Determine the (X, Y) coordinate at the center of the cell enclosing the given text.  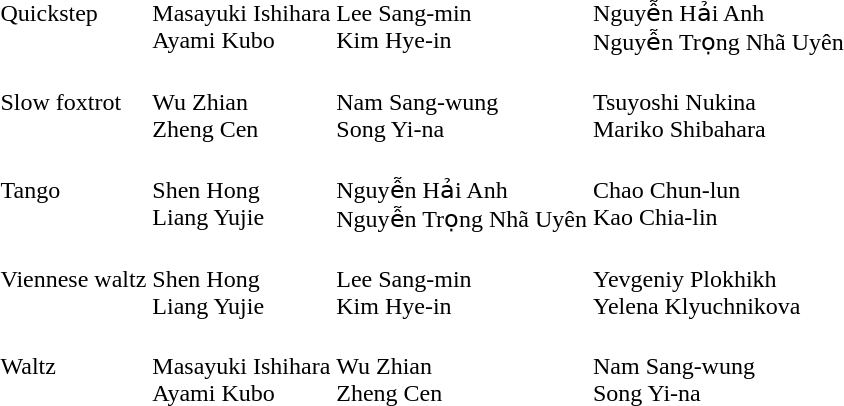
Nguyễn Hải AnhNguyễn Trọng Nhã Uyên (462, 190)
Wu ZhianZheng Cen (242, 102)
Nam Sang-wungSong Yi-na (462, 102)
Lee Sang-minKim Hye-in (462, 279)
